From the cell containing the given text, extract its center point as (x, y) coordinate. 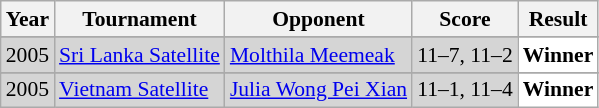
Molthila Meemeak (318, 55)
Julia Wong Pei Xian (318, 90)
Opponent (318, 19)
11–1, 11–4 (465, 90)
Tournament (140, 19)
Score (465, 19)
Year (28, 19)
Vietnam Satellite (140, 90)
11–7, 11–2 (465, 55)
Sri Lanka Satellite (140, 55)
Result (558, 19)
